Pinpoint the cell where the given text exists, returning its [x, y] midpoint coordinate. 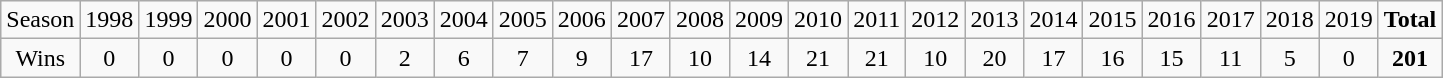
11 [1230, 58]
2 [404, 58]
16 [1112, 58]
2002 [346, 20]
2017 [1230, 20]
2011 [877, 20]
2008 [700, 20]
2010 [818, 20]
201 [1410, 58]
15 [1172, 58]
2003 [404, 20]
7 [522, 58]
2013 [994, 20]
Total [1410, 20]
2014 [1054, 20]
2006 [582, 20]
2012 [936, 20]
2007 [640, 20]
2004 [464, 20]
Season [40, 20]
Wins [40, 58]
1998 [110, 20]
2005 [522, 20]
1999 [168, 20]
2000 [228, 20]
6 [464, 58]
2019 [1348, 20]
2009 [758, 20]
2015 [1112, 20]
14 [758, 58]
5 [1290, 58]
20 [994, 58]
2016 [1172, 20]
9 [582, 58]
2018 [1290, 20]
2001 [286, 20]
